Capture the cell that displays the provided text and extract its (X, Y) central coordinate. 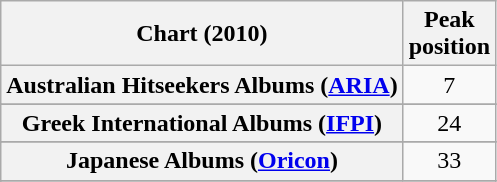
33 (449, 161)
Australian Hitseekers Albums (ARIA) (202, 85)
Chart (2010) (202, 34)
Japanese Albums (Oricon) (202, 161)
24 (449, 123)
7 (449, 85)
Greek International Albums (IFPI) (202, 123)
Peakposition (449, 34)
